Determine the [x, y] coordinate at the center of the cell enclosing the given text.  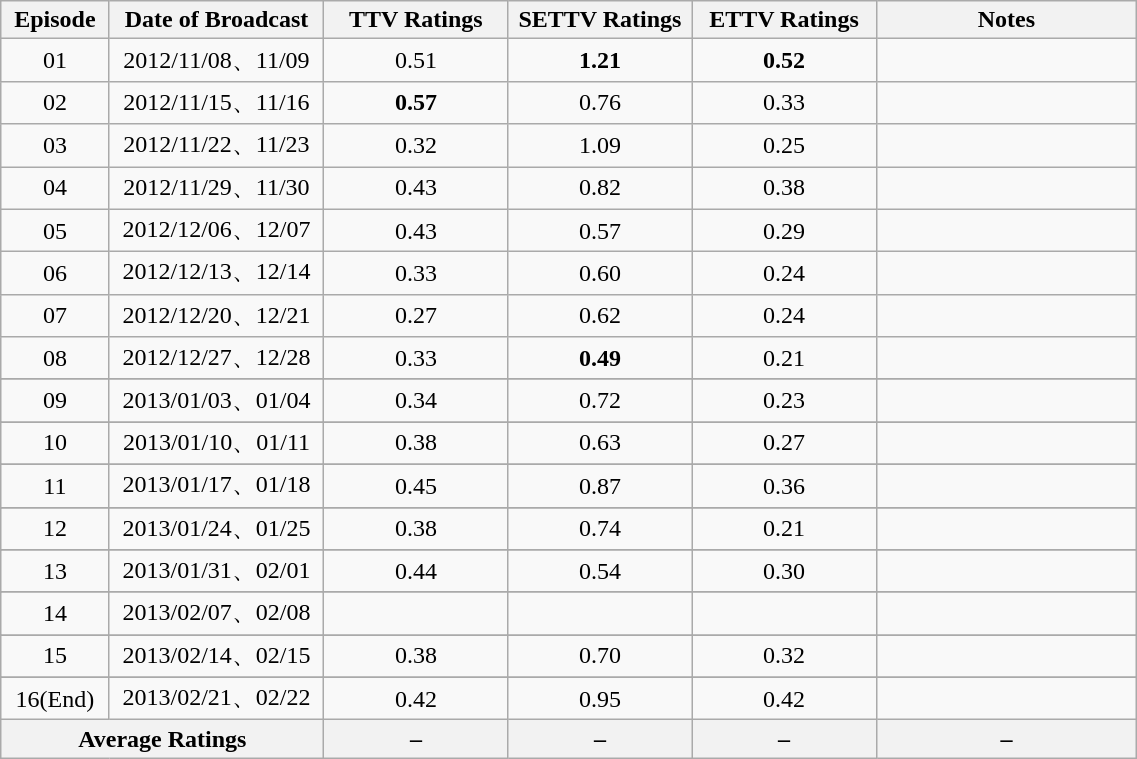
0.45 [416, 486]
2012/12/06、12/07 [216, 230]
0.60 [600, 274]
0.49 [600, 358]
02 [55, 102]
04 [55, 188]
09 [55, 400]
16(End) [55, 698]
03 [55, 146]
Notes [1006, 20]
2012/11/15、11/16 [216, 102]
1.21 [600, 60]
14 [55, 614]
0.54 [600, 572]
0.36 [784, 486]
2013/02/07、02/08 [216, 614]
0.76 [600, 102]
0.62 [600, 316]
Episode [55, 20]
05 [55, 230]
0.72 [600, 400]
13 [55, 572]
2013/01/31、02/01 [216, 572]
0.63 [600, 444]
0.95 [600, 698]
ETTV Ratings [784, 20]
0.74 [600, 528]
2012/11/08、11/09 [216, 60]
2013/02/14、02/15 [216, 656]
0.70 [600, 656]
2013/01/10、01/11 [216, 444]
SETTV Ratings [600, 20]
0.51 [416, 60]
01 [55, 60]
Date of Broadcast [216, 20]
0.44 [416, 572]
Average Ratings [162, 739]
06 [55, 274]
2012/11/29、11/30 [216, 188]
2012/11/22、11/23 [216, 146]
2013/02/21、02/22 [216, 698]
11 [55, 486]
0.52 [784, 60]
2013/01/03、01/04 [216, 400]
0.29 [784, 230]
07 [55, 316]
2012/12/13、12/14 [216, 274]
12 [55, 528]
2012/12/20、12/21 [216, 316]
2013/01/24、01/25 [216, 528]
0.23 [784, 400]
2013/01/17、01/18 [216, 486]
15 [55, 656]
1.09 [600, 146]
0.82 [600, 188]
08 [55, 358]
10 [55, 444]
0.30 [784, 572]
0.34 [416, 400]
0.87 [600, 486]
2012/12/27、12/28 [216, 358]
0.25 [784, 146]
TTV Ratings [416, 20]
